Return (X, Y) of the center of cell containing provided text 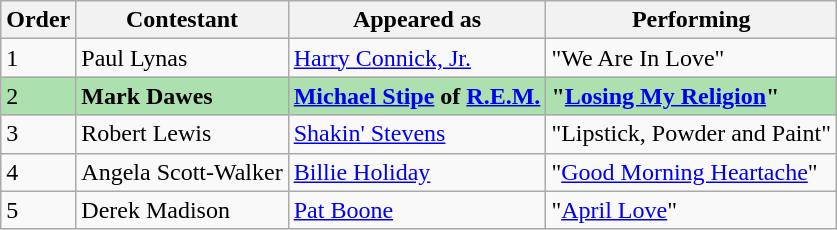
Appeared as (417, 20)
1 (38, 58)
5 (38, 210)
Angela Scott-Walker (182, 172)
Shakin' Stevens (417, 134)
"Lipstick, Powder and Paint" (692, 134)
Pat Boone (417, 210)
Michael Stipe of R.E.M. (417, 96)
2 (38, 96)
Paul Lynas (182, 58)
"Good Morning Heartache" (692, 172)
Derek Madison (182, 210)
Billie Holiday (417, 172)
Mark Dawes (182, 96)
Order (38, 20)
Contestant (182, 20)
"We Are In Love" (692, 58)
Performing (692, 20)
"April Love" (692, 210)
4 (38, 172)
3 (38, 134)
Robert Lewis (182, 134)
"Losing My Religion" (692, 96)
Harry Connick, Jr. (417, 58)
